For the text-containing cell, return its midpoint in [X, Y] coordinate format. 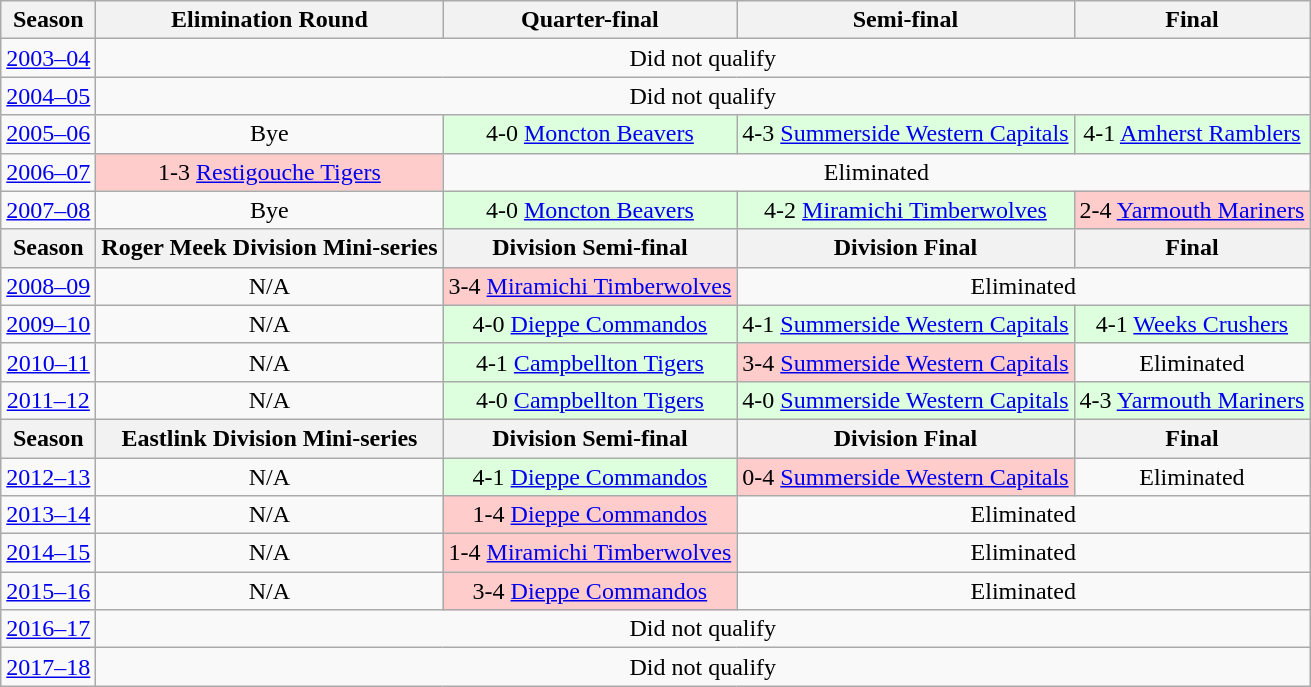
2003–04 [48, 58]
2008–09 [48, 286]
2010–11 [48, 362]
4-1 Dieppe Commandos [590, 477]
2-4 Yarmouth Mariners [1192, 210]
2011–12 [48, 400]
2006–07 [48, 172]
3-4 Dieppe Commandos [590, 591]
Semi-final [906, 20]
4-2 Miramichi Timberwolves [906, 210]
2014–15 [48, 553]
4-3 Yarmouth Mariners [1192, 400]
2004–05 [48, 96]
Roger Meek Division Mini-series [270, 248]
4-3 Summerside Western Capitals [906, 134]
1-4 Miramichi Timberwolves [590, 553]
2012–13 [48, 477]
Quarter-final [590, 20]
2009–10 [48, 324]
4-1 Summerside Western Capitals [906, 324]
Eastlink Division Mini-series [270, 438]
2007–08 [48, 210]
0-4 Summerside Western Capitals [906, 477]
4-0 Dieppe Commandos [590, 324]
4-1 Amherst Ramblers [1192, 134]
1-4 Dieppe Commandos [590, 515]
4-0 Campbellton Tigers [590, 400]
Elimination Round [270, 20]
4-1 Campbellton Tigers [590, 362]
1-3 Restigouche Tigers [270, 172]
3-4 Summerside Western Capitals [906, 362]
2015–16 [48, 591]
4-1 Weeks Crushers [1192, 324]
2005–06 [48, 134]
3-4 Miramichi Timberwolves [590, 286]
2013–14 [48, 515]
2016–17 [48, 629]
2017–18 [48, 667]
4-0 Summerside Western Capitals [906, 400]
